Return (x, y) of the center of cell containing provided text 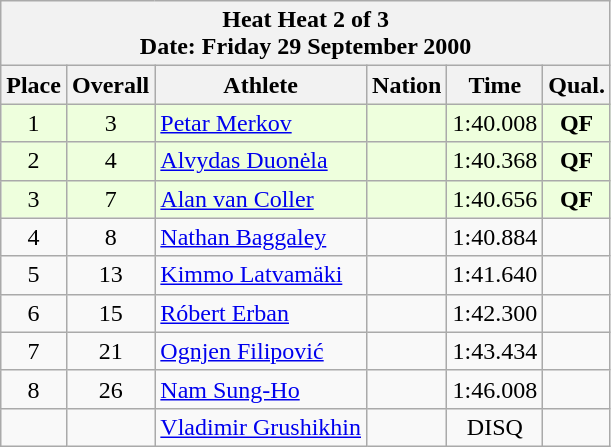
1:40.368 (495, 161)
Heat Heat 2 of 3 Date: Friday 29 September 2000 (306, 34)
1:40.884 (495, 237)
Róbert Erban (261, 313)
2 (34, 161)
13 (110, 275)
1 (34, 123)
Nathan Baggaley (261, 237)
1:42.300 (495, 313)
Time (495, 85)
DISQ (495, 427)
26 (110, 389)
Qual. (577, 85)
Place (34, 85)
Alan van Coller (261, 199)
Kimmo Latvamäki (261, 275)
1:41.640 (495, 275)
21 (110, 351)
Ognjen Filipović (261, 351)
Alvydas Duonėla (261, 161)
Overall (110, 85)
5 (34, 275)
Petar Merkov (261, 123)
15 (110, 313)
Nation (407, 85)
6 (34, 313)
1:40.008 (495, 123)
1:46.008 (495, 389)
Athlete (261, 85)
1:40.656 (495, 199)
Nam Sung-Ho (261, 389)
Vladimir Grushikhin (261, 427)
1:43.434 (495, 351)
